Provide the (x, y) coordinate of the cell's center where the given text is located.  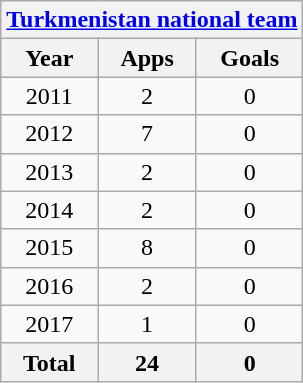
Turkmenistan national team (152, 20)
2015 (50, 248)
Goals (250, 58)
2012 (50, 134)
2014 (50, 210)
2017 (50, 324)
1 (147, 324)
2011 (50, 96)
24 (147, 362)
8 (147, 248)
Year (50, 58)
2013 (50, 172)
Apps (147, 58)
Total (50, 362)
7 (147, 134)
2016 (50, 286)
